Pinpoint the cell where the given text exists, returning its (X, Y) midpoint coordinate. 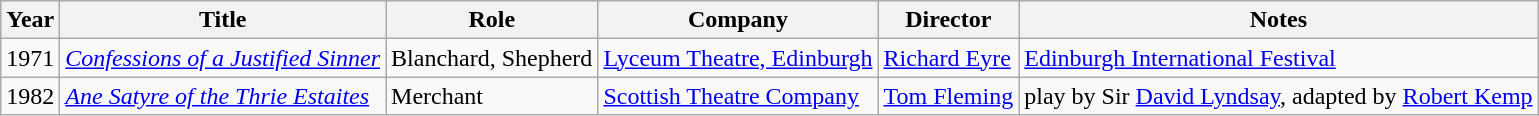
Lyceum Theatre, Edinburgh (738, 58)
1982 (30, 96)
Confessions of a Justified Sinner (223, 58)
Blanchard, Shepherd (492, 58)
1971 (30, 58)
Notes (1278, 20)
Edinburgh International Festival (1278, 58)
Scottish Theatre Company (738, 96)
Company (738, 20)
Year (30, 20)
play by Sir David Lyndsay, adapted by Robert Kemp (1278, 96)
Richard Eyre (948, 58)
Title (223, 20)
Director (948, 20)
Tom Fleming (948, 96)
Role (492, 20)
Merchant (492, 96)
Ane Satyre of the Thrie Estaites (223, 96)
